For the text-containing cell, return its midpoint in [x, y] coordinate format. 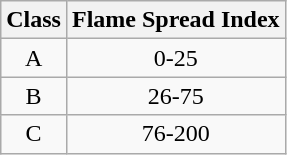
0-25 [176, 58]
76-200 [176, 134]
B [34, 96]
A [34, 58]
C [34, 134]
Class [34, 20]
Flame Spread Index [176, 20]
26-75 [176, 96]
